Extract the [x, y] coordinate from the center of the cell holding the provided text.  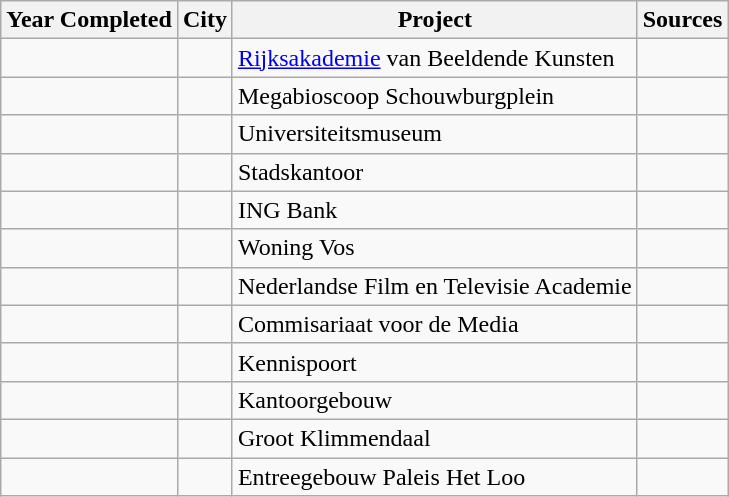
City [204, 20]
Kantoorgebouw [434, 400]
Universiteitsmuseum [434, 134]
Woning Vos [434, 248]
Project [434, 20]
ING Bank [434, 210]
Megabioscoop Schouwburgplein [434, 96]
Groot Klimmendaal [434, 438]
Kennispoort [434, 362]
Rijksakademie van Beeldende Kunsten [434, 58]
Year Completed [90, 20]
Sources [682, 20]
Entreegebouw Paleis Het Loo [434, 477]
Nederlandse Film en Televisie Academie [434, 286]
Stadskantoor [434, 172]
Commisariaat voor de Media [434, 324]
